From the cell containing the given text, extract its center point as (X, Y) coordinate. 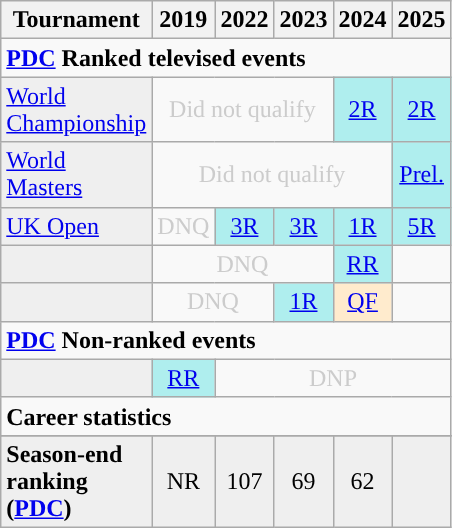
107 (244, 481)
Tournament (76, 20)
World Championship (76, 110)
69 (304, 481)
2025 (422, 20)
World Masters (76, 174)
2019 (184, 20)
62 (362, 481)
Career statistics (226, 416)
DNP (333, 378)
2023 (304, 20)
PDC Non-ranked events (226, 340)
2024 (362, 20)
2022 (244, 20)
NR (184, 481)
UK Open (76, 226)
Prel. (422, 174)
PDC Ranked televised events (226, 58)
5R (422, 226)
Season-end ranking (PDC) (76, 481)
QF (362, 302)
